Detect which cell encompasses the target text, then output its [X, Y] center coordinate. 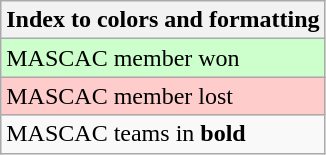
MASCAC member won [163, 58]
Index to colors and formatting [163, 20]
MASCAC member lost [163, 96]
MASCAC teams in bold [163, 134]
